Locate the cell with the specified text and output its (X, Y) center coordinate. 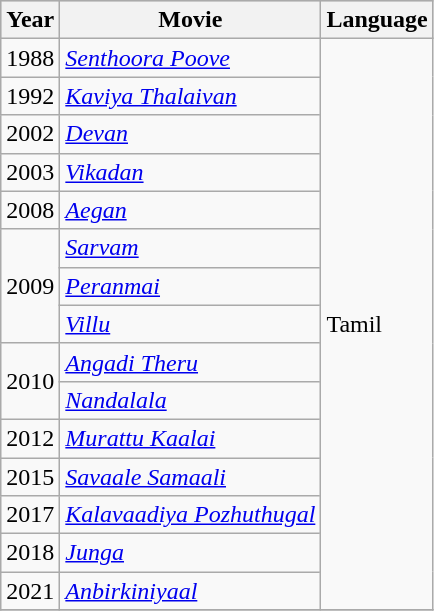
2017 (30, 515)
Devan (190, 134)
Senthoora Poove (190, 58)
Vikadan (190, 172)
Murattu Kaalai (190, 438)
2015 (30, 477)
Anbirkiniyaal (190, 591)
Junga (190, 553)
1988 (30, 58)
2009 (30, 286)
Year (30, 20)
Movie (190, 20)
2018 (30, 553)
2021 (30, 591)
2010 (30, 381)
Sarvam (190, 248)
Kaviya Thalaivan (190, 96)
2002 (30, 134)
Kalavaadiya Pozhuthugal (190, 515)
Savaale Samaali (190, 477)
2012 (30, 438)
Language (377, 20)
2008 (30, 210)
Tamil (377, 324)
Aegan (190, 210)
1992 (30, 96)
Peranmai (190, 286)
Villu (190, 324)
2003 (30, 172)
Nandalala (190, 400)
Angadi Theru (190, 362)
